Locate the cell with the specified text and output its [x, y] center coordinate. 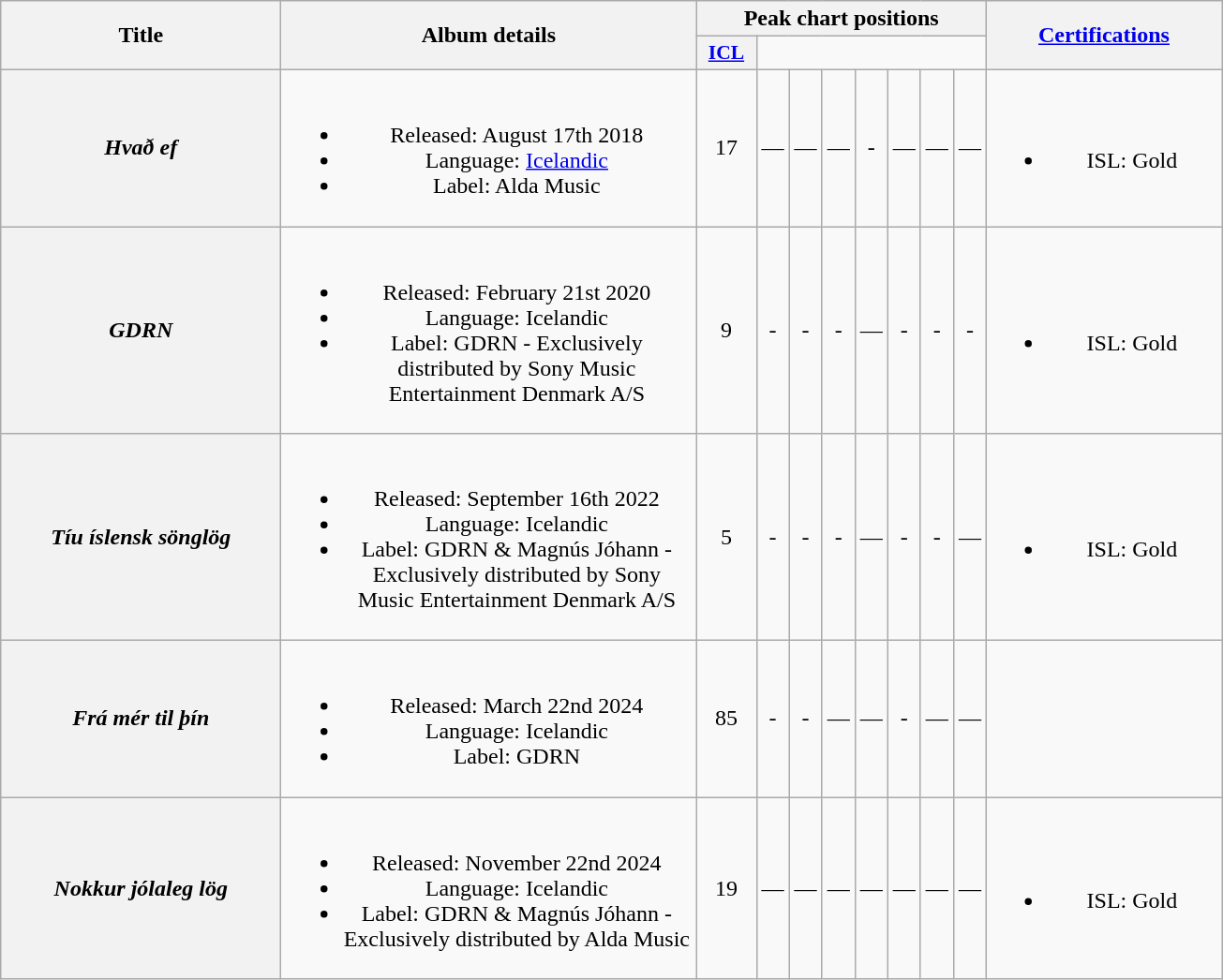
Frá mér til þín [141, 720]
Released: February 21st 2020Language: IcelandicLabel: GDRN - Exclusively distributed by Sony Music Entertainment Denmark A/S [489, 330]
Tíu íslensk sönglög [141, 538]
19 [726, 888]
GDRN [141, 330]
5 [726, 538]
9 [726, 330]
Released: November 22nd 2024Language: IcelandicLabel: GDRN & Magnús Jóhann - Exclusively distributed by Alda Music [489, 888]
17 [726, 148]
Released: March 22nd 2024Language: IcelandicLabel: GDRN [489, 720]
Peak chart positions [842, 19]
Nokkur jólaleg lög [141, 888]
Certifications [1104, 36]
Released: August 17th 2018Language: IcelandicLabel: Alda Music [489, 148]
Title [141, 36]
85 [726, 720]
Hvað ef [141, 148]
ICL [726, 53]
Album details [489, 36]
Released: September 16th 2022Language: IcelandicLabel: GDRN & Magnús Jóhann - Exclusively distributed by Sony Music Entertainment Denmark A/S [489, 538]
